Find where the given text appears and provide that cell's center as (x, y) coordinate. 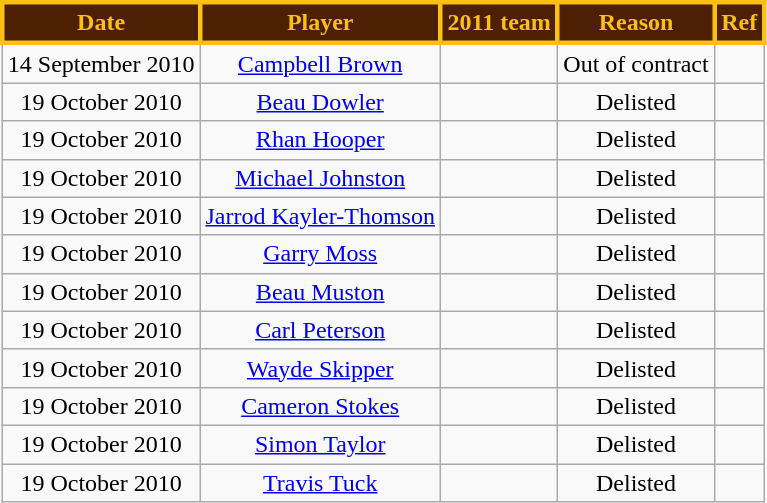
Carl Peterson (320, 330)
Reason (636, 22)
Beau Dowler (320, 102)
Ref (739, 22)
Rhan Hooper (320, 140)
Beau Muston (320, 292)
Out of contract (636, 63)
Travis Tuck (320, 483)
Campbell Brown (320, 63)
Michael Johnston (320, 178)
2011 team (498, 22)
14 September 2010 (101, 63)
Player (320, 22)
Cameron Stokes (320, 406)
Jarrod Kayler-Thomson (320, 216)
Date (101, 22)
Simon Taylor (320, 444)
Garry Moss (320, 254)
Wayde Skipper (320, 368)
